Determine the (X, Y) coordinate at the center of the cell enclosing the given text.  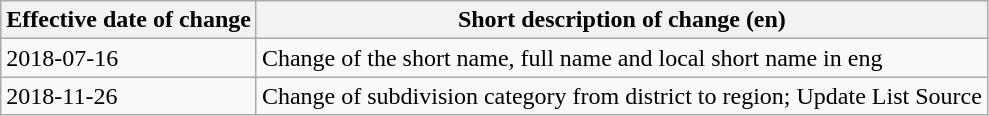
2018-11-26 (129, 96)
Effective date of change (129, 20)
2018-07-16 (129, 58)
Change of the short name, full name and local short name in eng (622, 58)
Change of subdivision category from district to region; Update List Source (622, 96)
Short description of change (en) (622, 20)
